Identify which cell holds the provided text, then report its (X, Y) central coordinate. 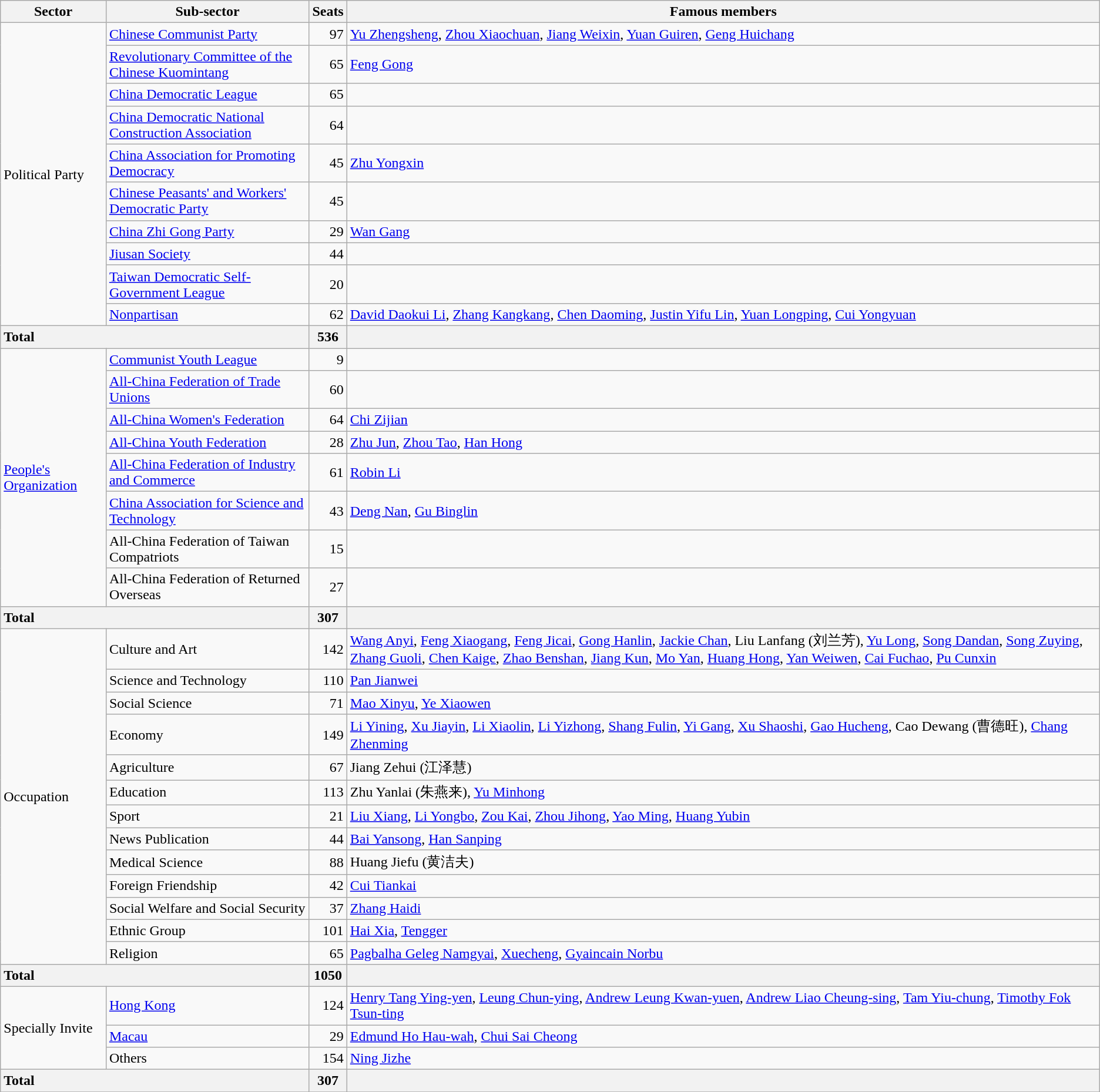
All-China Federation of Trade Unions (207, 390)
Jiusan Society (207, 254)
Science and Technology (207, 681)
149 (328, 735)
China Democratic League (207, 95)
142 (328, 649)
27 (328, 587)
Feng Gong (723, 65)
Pan Jianwei (723, 681)
110 (328, 681)
Ning Jizhe (723, 1059)
Sub-sector (207, 12)
All-China Federation of Industry and Commerce (207, 472)
88 (328, 862)
Chinese Communist Party (207, 34)
Yu Zhengsheng, Zhou Xiaochuan, Jiang Weixin, Yuan Guiren, Geng Huichang (723, 34)
People's Organization (53, 477)
Agriculture (207, 767)
Li Yining, Xu Jiayin, Li Xiaolin, Li Yizhong, Shang Fulin, Yi Gang, Xu Shaoshi, Gao Hucheng, Cao Dewang (曹德旺), Chang Zhenming (723, 735)
1050 (328, 975)
Nonpartisan (207, 314)
Seats (328, 12)
Sector (53, 12)
Economy (207, 735)
Pagbalha Geleg Namgyai, Xuecheng, Gyaincain Norbu (723, 953)
Deng Nan, Gu Binglin (723, 511)
China Zhi Gong Party (207, 231)
20 (328, 284)
Robin Li (723, 472)
536 (328, 337)
Ethnic Group (207, 930)
Sport (207, 816)
Famous members (723, 12)
Liu Xiang, Li Yongbo, Zou Kai, Zhou Jihong, Yao Ming, Huang Yubin (723, 816)
Revolutionary Committee of the Chinese Kuomintang (207, 65)
Zhu Jun, Zhou Tao, Han Hong (723, 442)
David Daokui Li, Zhang Kangkang, Chen Daoming, Justin Yifu Lin, Yuan Longping, Cui Yongyuan (723, 314)
Others (207, 1059)
Henry Tang Ying-yen, Leung Chun-ying, Andrew Leung Kwan-yuen, Andrew Liao Cheung-sing, Tam Yiu-chung, Timothy Fok Tsun-ting (723, 1006)
61 (328, 472)
Specially Invite (53, 1028)
28 (328, 442)
62 (328, 314)
Cui Tiankai (723, 886)
101 (328, 930)
All-China Women's Federation (207, 420)
Foreign Friendship (207, 886)
42 (328, 886)
Political Party (53, 174)
9 (328, 359)
News Publication (207, 838)
China Association for Promoting Democracy (207, 163)
67 (328, 767)
Wan Gang (723, 231)
Chi Zijian (723, 420)
154 (328, 1059)
21 (328, 816)
124 (328, 1006)
Zhang Haidi (723, 908)
43 (328, 511)
China Democratic National Construction Association (207, 125)
Zhu Yanlai (朱燕来), Yu Minhong (723, 793)
China Association for Science and Technology (207, 511)
15 (328, 549)
60 (328, 390)
Taiwan Democratic Self-Government League (207, 284)
All-China Youth Federation (207, 442)
37 (328, 908)
Macau (207, 1036)
97 (328, 34)
Education (207, 793)
Hai Xia, Tengger (723, 930)
Social Welfare and Social Security (207, 908)
Culture and Art (207, 649)
Zhu Yongxin (723, 163)
71 (328, 703)
Mao Xinyu, Ye Xiaowen (723, 703)
Bai Yansong, Han Sanping (723, 838)
All-China Federation of Returned Overseas (207, 587)
Hong Kong (207, 1006)
All-China Federation of Taiwan Compatriots (207, 549)
Occupation (53, 797)
Religion (207, 953)
Huang Jiefu (黄洁夫) (723, 862)
Edmund Ho Hau-wah, Chui Sai Cheong (723, 1036)
Communist Youth League (207, 359)
Chinese Peasants' and Workers' Democratic Party (207, 201)
Social Science (207, 703)
Medical Science (207, 862)
Jiang Zehui (江泽慧) (723, 767)
113 (328, 793)
